Find where the given text appears and provide that cell's center as [X, Y] coordinate. 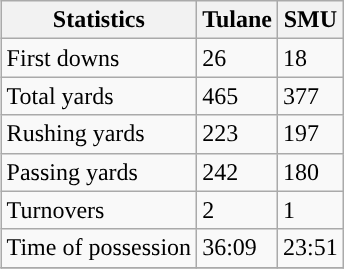
Time of possession [99, 248]
Rushing yards [99, 134]
23:51 [311, 248]
Tulane [238, 20]
242 [238, 172]
180 [311, 172]
18 [311, 58]
465 [238, 96]
26 [238, 58]
377 [311, 96]
1 [311, 210]
Statistics [99, 20]
First downs [99, 58]
SMU [311, 20]
Total yards [99, 96]
Turnovers [99, 210]
223 [238, 134]
2 [238, 210]
36:09 [238, 248]
Passing yards [99, 172]
197 [311, 134]
